Extract the [x, y] coordinate from the center of the cell holding the provided text.  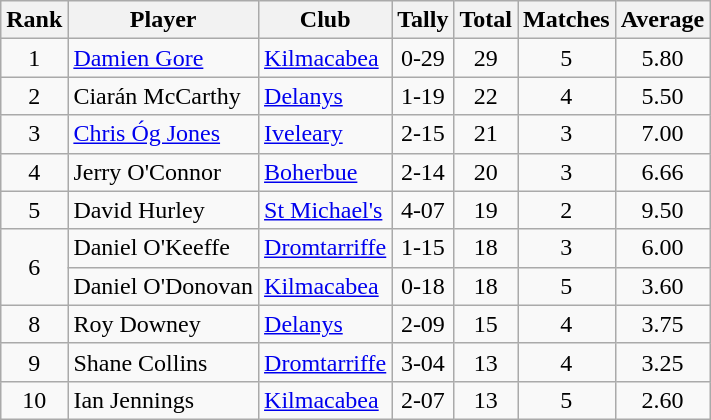
Total [486, 20]
David Hurley [164, 210]
Chris Óg Jones [164, 134]
Daniel O'Donovan [164, 286]
3.60 [662, 286]
0-29 [423, 58]
1-19 [423, 96]
5.50 [662, 96]
8 [34, 324]
29 [486, 58]
10 [34, 400]
Player [164, 20]
0-18 [423, 286]
2-07 [423, 400]
6.00 [662, 248]
7.00 [662, 134]
Matches [567, 20]
22 [486, 96]
9.50 [662, 210]
4-07 [423, 210]
5.80 [662, 58]
Damien Gore [164, 58]
2-15 [423, 134]
Shane Collins [164, 362]
2.60 [662, 400]
St Michael's [326, 210]
21 [486, 134]
3-04 [423, 362]
19 [486, 210]
6.66 [662, 172]
2-09 [423, 324]
Roy Downey [164, 324]
Ciarán McCarthy [164, 96]
6 [34, 267]
Boherbue [326, 172]
Iveleary [326, 134]
9 [34, 362]
3.25 [662, 362]
Rank [34, 20]
Daniel O'Keeffe [164, 248]
2-14 [423, 172]
Ian Jennings [164, 400]
3.75 [662, 324]
Tally [423, 20]
15 [486, 324]
Average [662, 20]
20 [486, 172]
Club [326, 20]
1-15 [423, 248]
1 [34, 58]
Jerry O'Connor [164, 172]
